Determine the [x, y] coordinate at the center of the cell enclosing the given text.  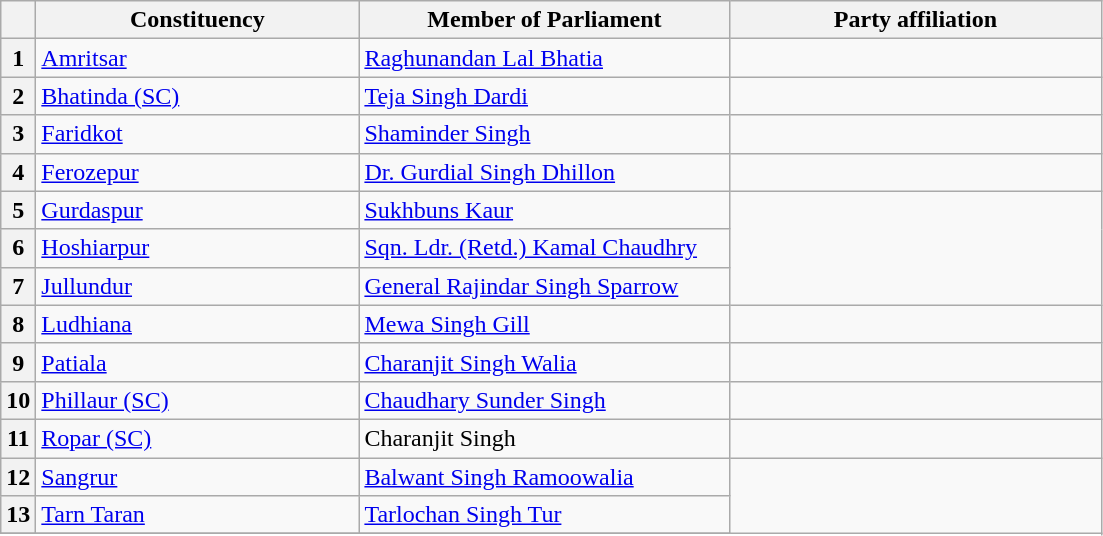
Constituency [198, 20]
6 [18, 248]
Tarlochan Singh Tur [544, 515]
Bhatinda (SC) [198, 96]
Shaminder Singh [544, 134]
Sqn. Ldr. (Retd.) Kamal Chaudhry [544, 248]
General Rajindar Singh Sparrow [544, 286]
Sukhbuns Kaur [544, 210]
Raghunandan Lal Bhatia [544, 58]
5 [18, 210]
Mewa Singh Gill [544, 324]
Chaudhary Sunder Singh [544, 400]
3 [18, 134]
Tarn Taran [198, 515]
Faridkot [198, 134]
2 [18, 96]
Member of Parliament [544, 20]
4 [18, 172]
10 [18, 400]
Dr. Gurdial Singh Dhillon [544, 172]
9 [18, 362]
13 [18, 515]
12 [18, 477]
Sangrur [198, 477]
Gurdaspur [198, 210]
8 [18, 324]
1 [18, 58]
Ludhiana [198, 324]
Amritsar [198, 58]
Jullundur [198, 286]
Ferozepur [198, 172]
7 [18, 286]
Charanjit Singh Walia [544, 362]
Patiala [198, 362]
Phillaur (SC) [198, 400]
Charanjit Singh [544, 438]
Teja Singh Dardi [544, 96]
Hoshiarpur [198, 248]
Balwant Singh Ramoowalia [544, 477]
Party affiliation [916, 20]
Ropar (SC) [198, 438]
11 [18, 438]
